Scan for the cell matching the given text and deliver its [X, Y] coordinate at center. 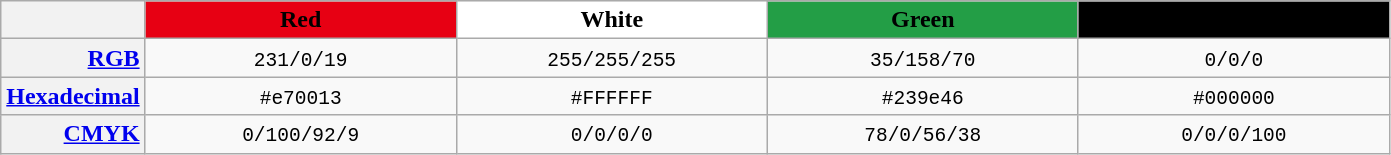
0/0/0/100 [1234, 134]
0/100/92/9 [300, 134]
#e70013 [300, 96]
35/158/70 [922, 58]
0/0/0 [1234, 58]
78/0/56/38 [922, 134]
0/0/0/0 [612, 134]
Hexadecimal [73, 96]
231/0/19 [300, 58]
Red [300, 20]
#FFFFFF [612, 96]
RGB [73, 58]
Green [922, 20]
#000000 [1234, 96]
CMYK [73, 134]
255/255/255 [612, 58]
#239e46 [922, 96]
White [612, 20]
Black [1234, 20]
